Search for the cell housing the specified text and yield its (X, Y) center coordinate. 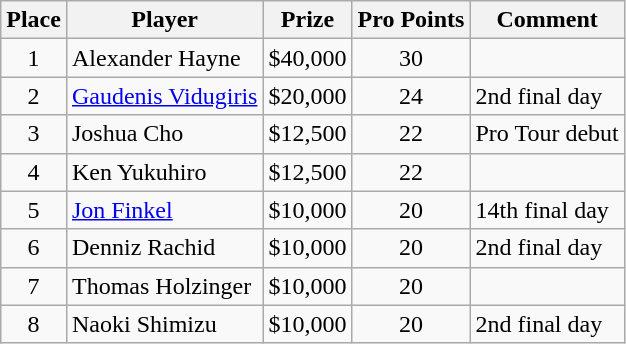
Alexander Hayne (164, 58)
Player (164, 20)
14th final day (547, 210)
Pro Tour debut (547, 134)
24 (411, 96)
Pro Points (411, 20)
Place (34, 20)
6 (34, 248)
2 (34, 96)
8 (34, 324)
4 (34, 172)
30 (411, 58)
Joshua Cho (164, 134)
Gaudenis Vidugiris (164, 96)
1 (34, 58)
Denniz Rachid (164, 248)
5 (34, 210)
Prize (308, 20)
Thomas Holzinger (164, 286)
Naoki Shimizu (164, 324)
$20,000 (308, 96)
Comment (547, 20)
3 (34, 134)
7 (34, 286)
Ken Yukuhiro (164, 172)
Jon Finkel (164, 210)
$40,000 (308, 58)
